Extract the (X, Y) coordinate from the center of the cell holding the provided text.  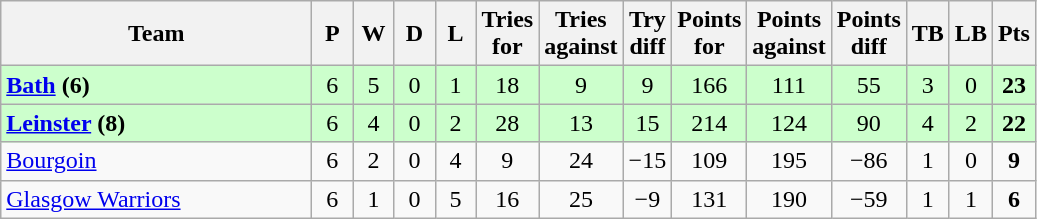
18 (508, 85)
3 (928, 85)
214 (710, 123)
TB (928, 34)
Tries for (508, 34)
24 (581, 161)
13 (581, 123)
131 (710, 199)
22 (1014, 123)
−15 (648, 161)
25 (581, 199)
L (456, 34)
55 (868, 85)
Points diff (868, 34)
109 (710, 161)
28 (508, 123)
−59 (868, 199)
−9 (648, 199)
23 (1014, 85)
111 (789, 85)
124 (789, 123)
D (414, 34)
Bourgoin (156, 161)
Glasgow Warriors (156, 199)
Points against (789, 34)
−86 (868, 161)
LB (970, 34)
16 (508, 199)
W (374, 34)
P (332, 34)
Pts (1014, 34)
Bath (6) (156, 85)
190 (789, 199)
15 (648, 123)
Tries against (581, 34)
Try diff (648, 34)
90 (868, 123)
Points for (710, 34)
Team (156, 34)
Leinster (8) (156, 123)
195 (789, 161)
166 (710, 85)
